Scan for the cell matching the given text and deliver its (X, Y) coordinate at center. 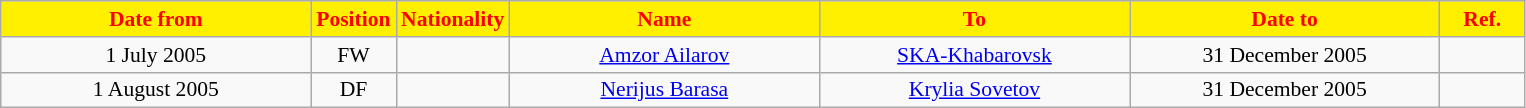
1 July 2005 (156, 55)
Name (664, 19)
Nerijus Barasa (664, 90)
Nationality (452, 19)
Krylia Sovetov (974, 90)
SKA-Khabarovsk (974, 55)
FW (354, 55)
Date from (156, 19)
To (974, 19)
Ref. (1482, 19)
1 August 2005 (156, 90)
Position (354, 19)
DF (354, 90)
Date to (1285, 19)
Amzor Ailarov (664, 55)
